Search for the cell housing the specified text and yield its (X, Y) center coordinate. 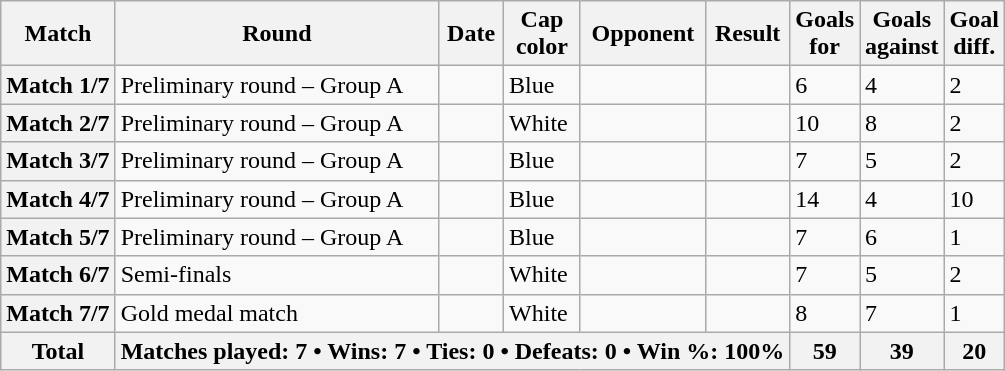
59 (825, 351)
Match 1/7 (58, 85)
Match 3/7 (58, 161)
20 (974, 351)
Match 6/7 (58, 275)
Semi-finals (276, 275)
Match 5/7 (58, 237)
Round (276, 34)
Total (58, 351)
Match 4/7 (58, 199)
Match (58, 34)
Goalsfor (825, 34)
39 (902, 351)
Opponent (642, 34)
Match 2/7 (58, 123)
Capcolor (542, 34)
Matches played: 7 • Wins: 7 • Ties: 0 • Defeats: 0 • Win %: 100% (452, 351)
Goalsagainst (902, 34)
Date (472, 34)
Result (748, 34)
Goaldiff. (974, 34)
14 (825, 199)
Match 7/7 (58, 313)
Gold medal match (276, 313)
